Determine the [X, Y] coordinate at the center of the cell enclosing the given text.  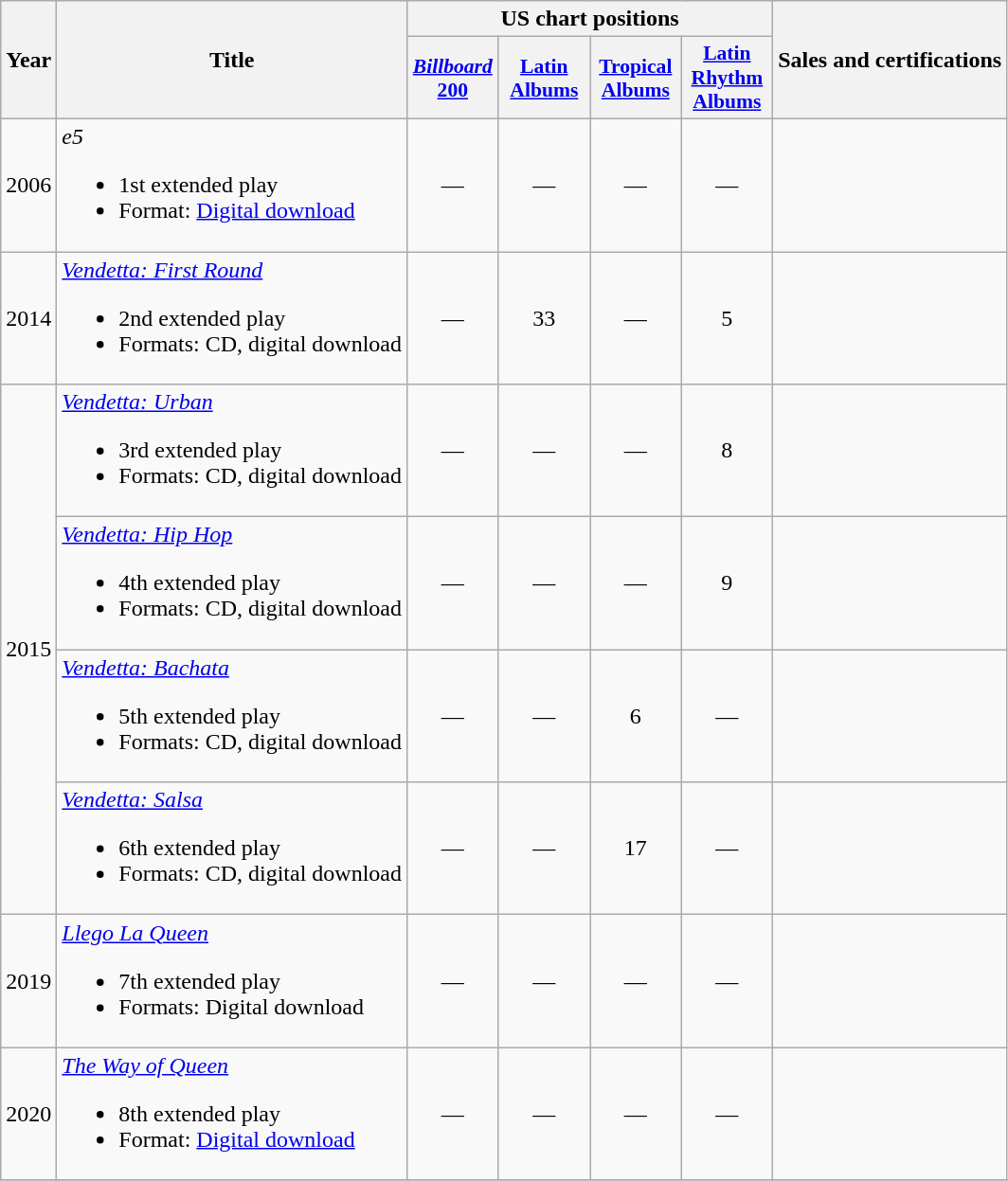
Year [28, 61]
Llego La Queen7th extended playFormats: Digital download [232, 981]
The Way of Queen8th extended playFormat: Digital download [232, 1114]
Vendetta: First Round2nd extended playFormats: CD, digital download [232, 318]
8 [728, 451]
Tropical Albums [637, 78]
Sales and certifications [891, 61]
Title [232, 61]
2006 [28, 185]
Vendetta: Bachata5th extended playFormats: CD, digital download [232, 716]
2015 [28, 650]
2020 [28, 1114]
Latin Rhythm Albums [728, 78]
Billboard 200 [453, 78]
5 [728, 318]
e51st extended playFormat: Digital download [232, 185]
Vendetta: Salsa6th extended playFormats: CD, digital download [232, 849]
2019 [28, 981]
17 [637, 849]
US chart positions [590, 19]
Latin Albums [544, 78]
Vendetta: Urban3rd extended playFormats: CD, digital download [232, 451]
9 [728, 583]
2014 [28, 318]
6 [637, 716]
33 [544, 318]
Vendetta: Hip Hop4th extended playFormats: CD, digital download [232, 583]
